Pinpoint the cell where the given text exists, returning its [x, y] midpoint coordinate. 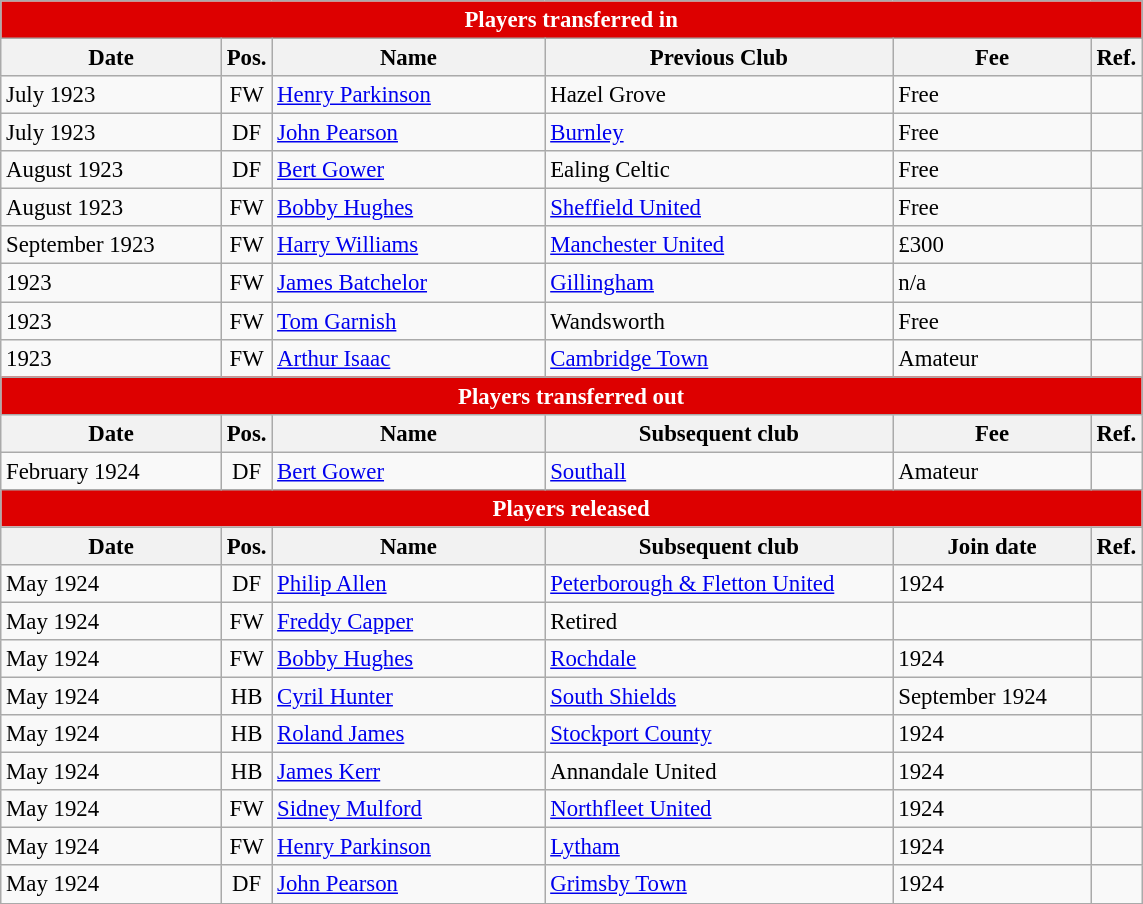
Arthur Isaac [408, 358]
Freddy Capper [408, 621]
Hazel Grove [719, 95]
Players transferred in [572, 20]
Northfleet United [719, 809]
South Shields [719, 697]
Rochdale [719, 659]
Cyril Hunter [408, 697]
James Kerr [408, 772]
Ealing Celtic [719, 170]
Peterborough & Fletton United [719, 584]
n/a [992, 283]
Harry Williams [408, 245]
Manchester United [719, 245]
James Batchelor [408, 283]
Players transferred out [572, 396]
Annandale United [719, 772]
Wandsworth [719, 321]
Stockport County [719, 734]
February 1924 [112, 471]
September 1923 [112, 245]
Lytham [719, 847]
Players released [572, 509]
Southall [719, 471]
Sidney Mulford [408, 809]
Previous Club [719, 58]
Sheffield United [719, 208]
Burnley [719, 133]
Philip Allen [408, 584]
Gillingham [719, 283]
£300 [992, 245]
Roland James [408, 734]
Join date [992, 546]
September 1924 [992, 697]
Grimsby Town [719, 885]
Tom Garnish [408, 321]
Retired [719, 621]
Cambridge Town [719, 358]
